Return [x, y] of the center of cell containing provided text 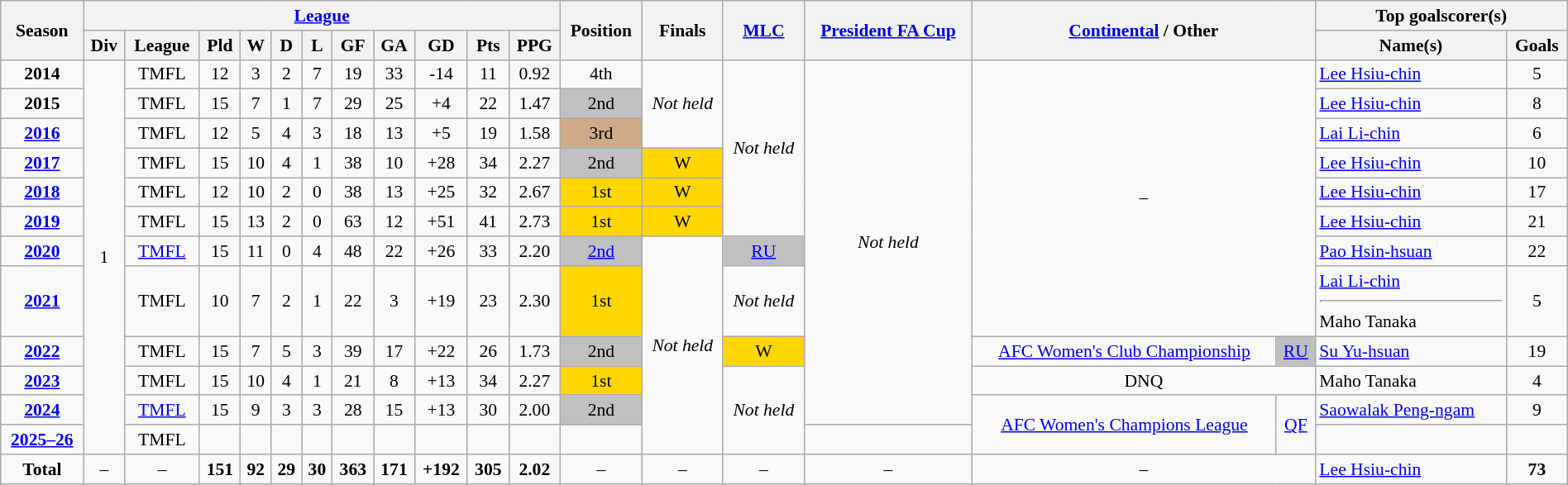
GF [353, 45]
Pld [220, 45]
23 [488, 302]
AFC Women's Champions League [1124, 425]
Div [104, 45]
Lai Li-chin [1411, 134]
2024 [42, 411]
2.67 [534, 193]
Lai Li-chin Maho Tanaka [1411, 302]
0.92 [534, 74]
73 [1537, 469]
2.02 [534, 469]
Goals [1537, 45]
363 [353, 469]
2015 [42, 104]
2025–26 [42, 440]
4th [600, 74]
2023 [42, 381]
48 [353, 251]
2016 [42, 134]
151 [220, 469]
MLC [763, 30]
Maho Tanaka [1411, 381]
+25 [441, 193]
2019 [42, 222]
PPG [534, 45]
18 [353, 134]
2022 [42, 351]
171 [394, 469]
2.00 [534, 411]
QF [1295, 425]
+4 [441, 104]
2.73 [534, 222]
63 [353, 222]
+28 [441, 163]
Total [42, 469]
2017 [42, 163]
-14 [441, 74]
Top goalscorer(s) [1441, 16]
Continental / Other [1143, 30]
2014 [42, 74]
28 [353, 411]
2018 [42, 193]
Position [600, 30]
Pts [488, 45]
+192 [441, 469]
41 [488, 222]
39 [353, 351]
92 [256, 469]
1.47 [534, 104]
D [286, 45]
+22 [441, 351]
2.30 [534, 302]
Finals [682, 30]
32 [488, 193]
26 [488, 351]
AFC Women's Club Championship [1124, 351]
Season [42, 30]
Su Yu-hsuan [1411, 351]
+51 [441, 222]
6 [1537, 134]
2.20 [534, 251]
2021 [42, 302]
GA [394, 45]
Saowalak Peng-ngam [1411, 411]
+26 [441, 251]
Name(s) [1411, 45]
25 [394, 104]
3rd [600, 134]
305 [488, 469]
Pao Hsin-hsuan [1411, 251]
1.73 [534, 351]
L [318, 45]
2020 [42, 251]
GD [441, 45]
1.58 [534, 134]
+5 [441, 134]
DNQ [1143, 381]
President FA Cup [888, 30]
+19 [441, 302]
